Return (X, Y) of the center of cell containing provided text 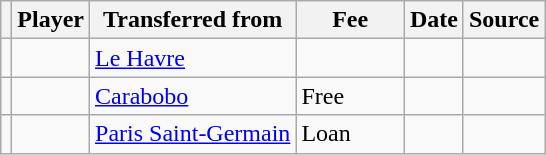
Player (51, 20)
Carabobo (193, 96)
Le Havre (193, 58)
Fee (350, 20)
Free (350, 96)
Source (504, 20)
Date (434, 20)
Paris Saint-Germain (193, 134)
Loan (350, 134)
Transferred from (193, 20)
